Pinpoint the cell where the given text exists, returning its (X, Y) midpoint coordinate. 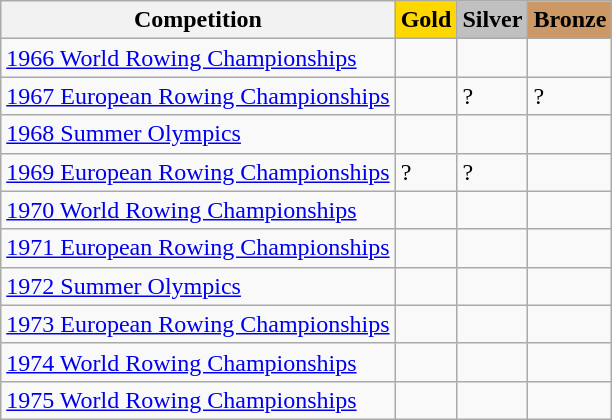
1971 European Rowing Championships (198, 248)
1969 European Rowing Championships (198, 172)
1972 Summer Olympics (198, 286)
Bronze (570, 20)
Competition (198, 20)
Gold (426, 20)
1974 World Rowing Championships (198, 362)
1970 World Rowing Championships (198, 210)
Silver (492, 20)
1967 European Rowing Championships (198, 96)
1968 Summer Olympics (198, 134)
1966 World Rowing Championships (198, 58)
1973 European Rowing Championships (198, 324)
1975 World Rowing Championships (198, 400)
